Identify which cell holds the provided text, then report its (x, y) central coordinate. 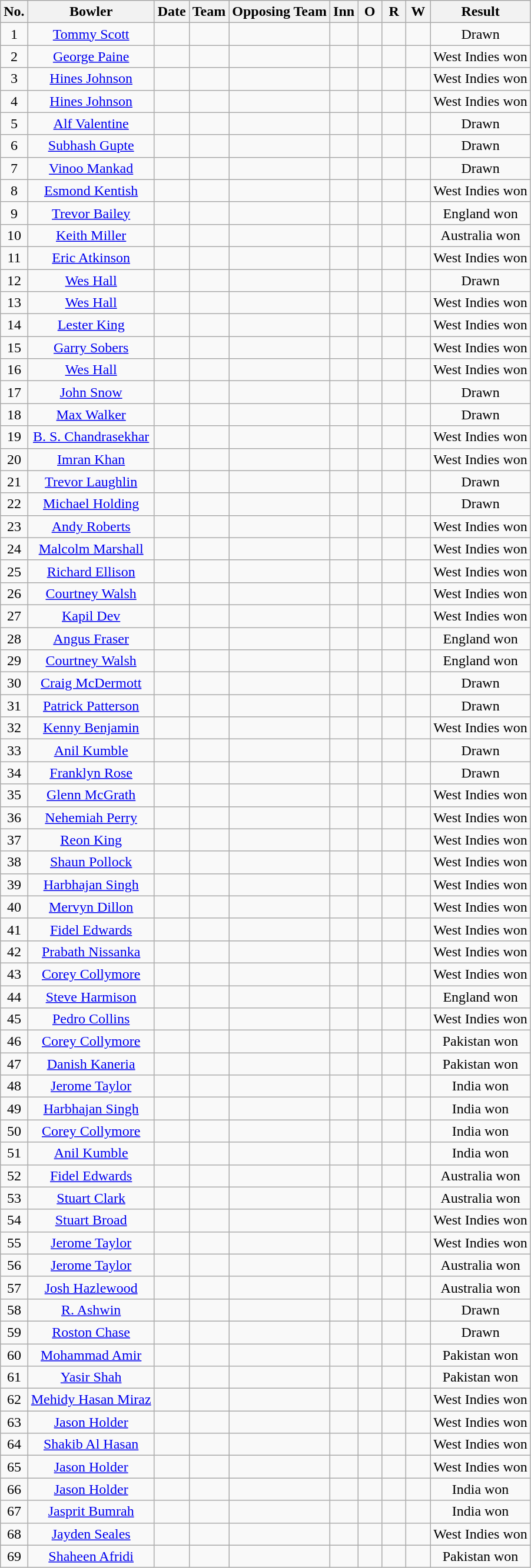
21 (14, 482)
Team (209, 12)
Alf Valentine (91, 124)
Opposing Team (280, 12)
64 (14, 1444)
40 (14, 907)
19 (14, 437)
28 (14, 638)
27 (14, 616)
Mervyn Dillon (91, 907)
Prabath Nissanka (91, 952)
Mohammad Amir (91, 1355)
67 (14, 1512)
Andy Roberts (91, 526)
Richard Ellison (91, 571)
No. (14, 12)
Result (480, 12)
Inn (344, 12)
7 (14, 168)
Imran Khan (91, 459)
Pedro Collins (91, 1019)
2 (14, 56)
Glenn McGrath (91, 795)
Yasir Shah (91, 1377)
51 (14, 1153)
11 (14, 258)
Franklyn Rose (91, 773)
30 (14, 683)
Angus Fraser (91, 638)
Shakib Al Hasan (91, 1444)
5 (14, 124)
59 (14, 1332)
63 (14, 1422)
53 (14, 1198)
66 (14, 1489)
65 (14, 1467)
8 (14, 191)
Jasprit Bumrah (91, 1512)
Trevor Bailey (91, 213)
35 (14, 795)
62 (14, 1400)
Josh Hazlewood (91, 1287)
Shaun Pollock (91, 862)
O (370, 12)
41 (14, 929)
55 (14, 1243)
Bowler (91, 12)
54 (14, 1220)
32 (14, 728)
Mehidy Hasan Miraz (91, 1400)
Jayden Seales (91, 1534)
B. S. Chandrasekhar (91, 437)
26 (14, 593)
Esmond Kentish (91, 191)
Roston Chase (91, 1332)
Danish Kaneria (91, 1064)
Tommy Scott (91, 34)
57 (14, 1287)
1 (14, 34)
12 (14, 281)
38 (14, 862)
47 (14, 1064)
68 (14, 1534)
34 (14, 773)
Reon King (91, 840)
69 (14, 1556)
24 (14, 549)
Kenny Benjamin (91, 728)
Malcolm Marshall (91, 549)
49 (14, 1109)
25 (14, 571)
Stuart Broad (91, 1220)
22 (14, 504)
10 (14, 235)
42 (14, 952)
18 (14, 415)
48 (14, 1086)
61 (14, 1377)
W (418, 12)
43 (14, 974)
Kapil Dev (91, 616)
Eric Atkinson (91, 258)
6 (14, 146)
23 (14, 526)
Subhash Gupte (91, 146)
Shaheen Afridi (91, 1556)
Stuart Clark (91, 1198)
Vinoo Mankad (91, 168)
R. Ashwin (91, 1310)
29 (14, 661)
4 (14, 101)
Steve Harmison (91, 997)
John Snow (91, 392)
52 (14, 1176)
16 (14, 370)
44 (14, 997)
60 (14, 1355)
George Paine (91, 56)
46 (14, 1042)
3 (14, 79)
36 (14, 818)
Garry Sobers (91, 348)
39 (14, 885)
Max Walker (91, 415)
56 (14, 1265)
Trevor Laughlin (91, 482)
31 (14, 706)
Keith Miller (91, 235)
14 (14, 325)
Date (172, 12)
37 (14, 840)
Lester King (91, 325)
Patrick Patterson (91, 706)
45 (14, 1019)
Craig McDermott (91, 683)
15 (14, 348)
17 (14, 392)
50 (14, 1131)
58 (14, 1310)
13 (14, 303)
20 (14, 459)
33 (14, 750)
R (394, 12)
Michael Holding (91, 504)
Nehemiah Perry (91, 818)
9 (14, 213)
